Capture the cell that displays the provided text and extract its [x, y] central coordinate. 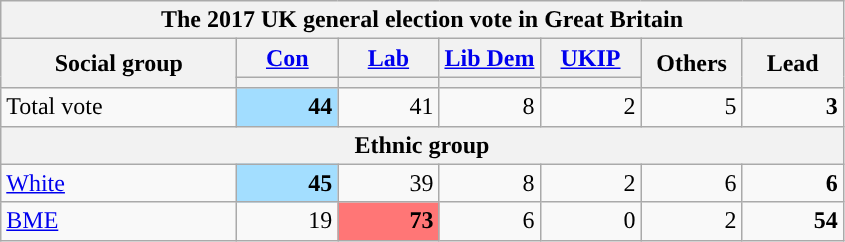
Lib Dem [490, 58]
Lead [792, 64]
UKIP [590, 58]
Ethnic group [422, 145]
Social group [119, 64]
41 [388, 107]
Total vote [119, 107]
54 [792, 221]
The 2017 UK general election vote in Great Britain [422, 20]
0 [590, 221]
BME [119, 221]
White [119, 183]
44 [288, 107]
3 [792, 107]
73 [388, 221]
Lab [388, 58]
Con [288, 58]
Others [692, 64]
19 [288, 221]
45 [288, 183]
39 [388, 183]
5 [692, 107]
